Return [X, Y] of the center of cell containing provided text 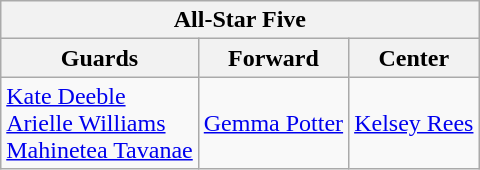
Gemma Potter [273, 123]
Kelsey Rees [414, 123]
Center [414, 58]
All-Star Five [240, 20]
Guards [100, 58]
Kate Deeble Arielle Williams Mahinetea Tavanae [100, 123]
Forward [273, 58]
